Capture the cell that displays the provided text and extract its [X, Y] central coordinate. 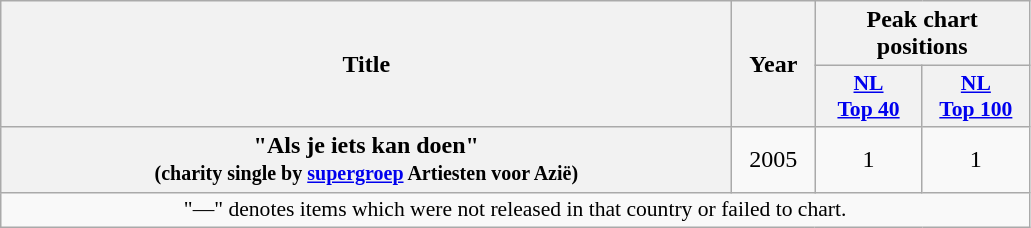
Peak chart positions [922, 34]
"Als je iets kan doen"(charity single by supergroep Artiesten voor Azië) [366, 160]
NLTop 40 [868, 96]
Title [366, 64]
Year [774, 64]
"—" denotes items which were not released in that country or failed to chart. [516, 210]
2005 [774, 160]
NLTop 100 [976, 96]
